Search for the cell housing the specified text and yield its [x, y] center coordinate. 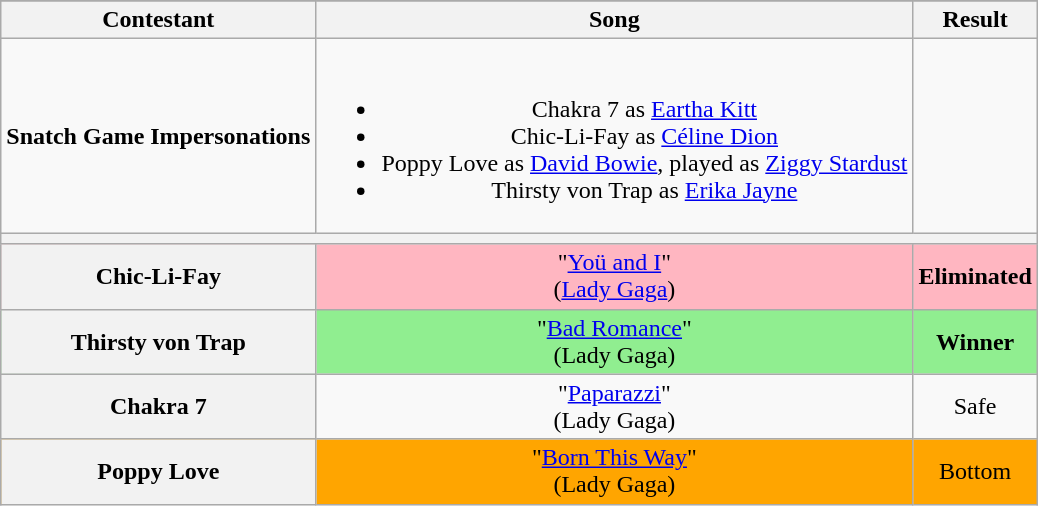
Chic-Li-Fay [158, 276]
Safe [975, 406]
Contestant [158, 20]
Result [975, 20]
"Paparazzi"(Lady Gaga) [614, 406]
Chakra 7 as Eartha KittChic-Li-Fay as Céline DionPoppy Love as David Bowie, played as Ziggy StardustThirsty von Trap as Erika Jayne [614, 136]
"Yoü and I"(Lady Gaga) [614, 276]
Snatch Game Impersonations [158, 136]
Bottom [975, 472]
"Born This Way"(Lady Gaga) [614, 472]
Song [614, 20]
Winner [975, 342]
Poppy Love [158, 472]
Thirsty von Trap [158, 342]
"Bad Romance"(Lady Gaga) [614, 342]
Chakra 7 [158, 406]
Eliminated [975, 276]
